Determine the (x, y) coordinate at the center of the cell enclosing the given text.  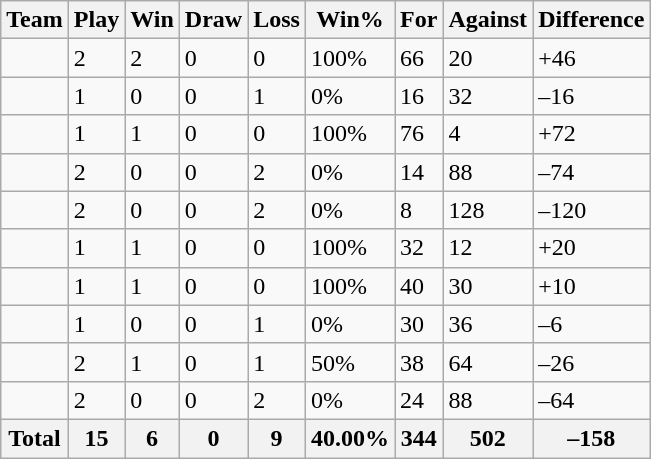
20 (488, 58)
40.00% (350, 438)
16 (419, 96)
76 (419, 134)
4 (488, 134)
15 (96, 438)
Total (35, 438)
50% (350, 362)
502 (488, 438)
12 (488, 248)
64 (488, 362)
+46 (592, 58)
14 (419, 172)
38 (419, 362)
6 (152, 438)
–64 (592, 400)
+20 (592, 248)
–26 (592, 362)
Team (35, 20)
–158 (592, 438)
344 (419, 438)
–120 (592, 210)
9 (277, 438)
Win (152, 20)
For (419, 20)
–16 (592, 96)
66 (419, 58)
Against (488, 20)
128 (488, 210)
Play (96, 20)
–6 (592, 324)
36 (488, 324)
40 (419, 286)
Loss (277, 20)
Draw (213, 20)
8 (419, 210)
+10 (592, 286)
Win% (350, 20)
Difference (592, 20)
+72 (592, 134)
–74 (592, 172)
24 (419, 400)
